Locate the cell with the specified text and output its (x, y) center coordinate. 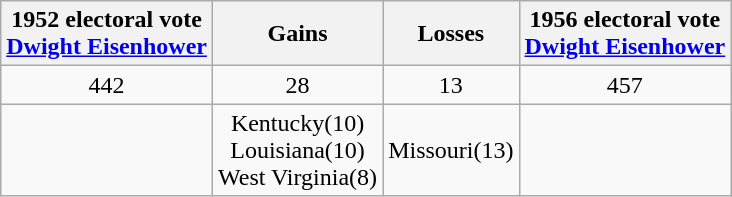
13 (451, 85)
1956 electoral voteDwight Eisenhower (625, 34)
Losses (451, 34)
442 (107, 85)
Missouri(13) (451, 150)
Gains (297, 34)
1952 electoral voteDwight Eisenhower (107, 34)
Kentucky(10)Louisiana(10)West Virginia(8) (297, 150)
457 (625, 85)
28 (297, 85)
